Search for the cell housing the specified text and yield its (x, y) center coordinate. 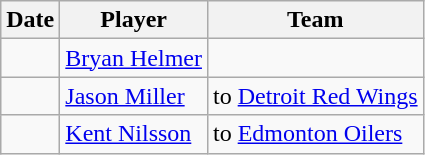
Kent Nilsson (134, 134)
Jason Miller (134, 96)
to Detroit Red Wings (315, 96)
Bryan Helmer (134, 58)
Player (134, 20)
to Edmonton Oilers (315, 134)
Team (315, 20)
Date (30, 20)
